Locate the cell with the specified text and output its (X, Y) center coordinate. 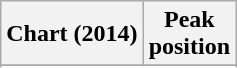
Chart (2014) (72, 34)
Peakposition (189, 34)
